Provide the (x, y) coordinate of the cell's center where the given text is located.  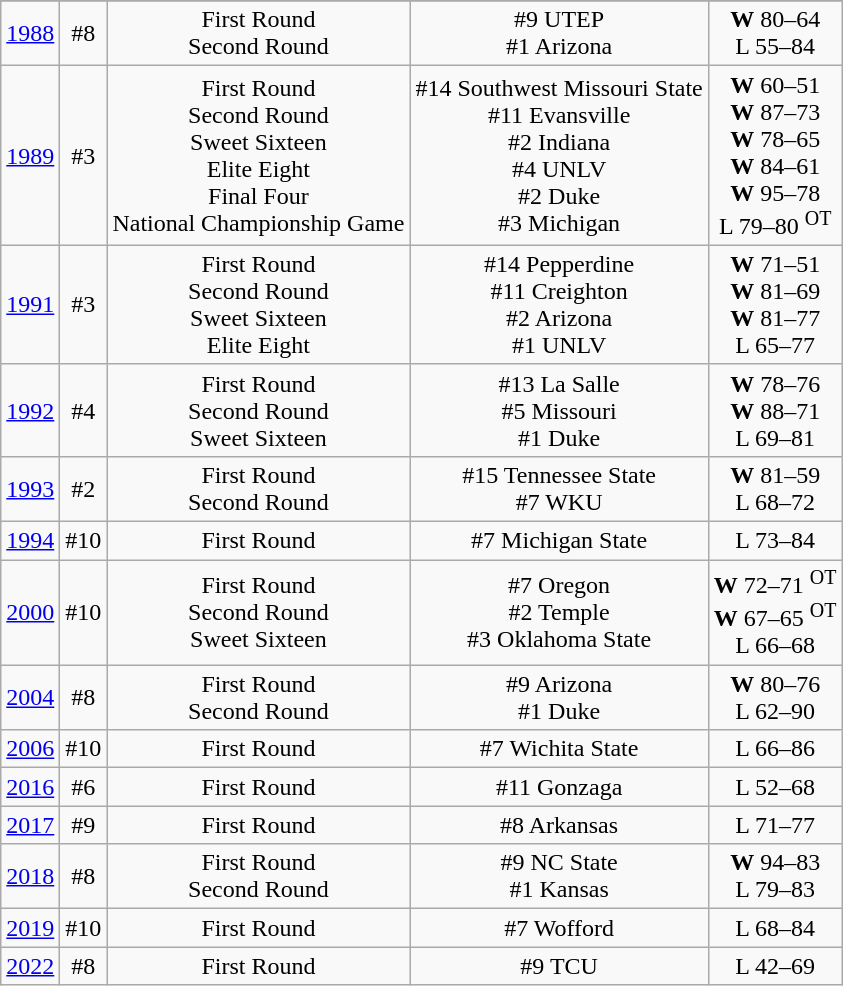
1988 (30, 34)
#8 Arkansas (559, 825)
2004 (30, 698)
L 42–69 (775, 966)
#9 Arizona#1 Duke (559, 698)
W 80–76L 62–90 (775, 698)
#7 Wofford (559, 928)
First RoundSecond RoundSweet SixteenElite EightFinal FourNational Championship Game (258, 156)
W 94–83L 79–83 (775, 876)
L 66–86 (775, 749)
#6 (84, 787)
1994 (30, 541)
1992 (30, 410)
1991 (30, 304)
L 71–77 (775, 825)
#11 Gonzaga (559, 787)
2019 (30, 928)
2018 (30, 876)
2022 (30, 966)
W 71–51W 81–69W 81–77L 65–77 (775, 304)
#9 TCU (559, 966)
2017 (30, 825)
2016 (30, 787)
W 81–59L 68–72 (775, 488)
W 72–71 OTW 67–65 OTL 66–68 (775, 612)
#7 Oregon#2 Temple#3 Oklahoma State (559, 612)
#14 Pepperdine#11 Creighton#2 Arizona#1 UNLV (559, 304)
First RoundSecond RoundSweet SixteenElite Eight (258, 304)
#4 (84, 410)
W 78–76W 88–71L 69–81 (775, 410)
W 60–51W 87–73W 78–65W 84–61W 95–78L 79–80 OT (775, 156)
L 73–84 (775, 541)
#13 La Salle#5 Missouri#1 Duke (559, 410)
#7 Michigan State (559, 541)
#9 UTEP#1 Arizona (559, 34)
#14 Southwest Missouri State#11 Evansville#2 Indiana#4 UNLV#2 Duke#3 Michigan (559, 156)
2006 (30, 749)
#2 (84, 488)
#9 NC State #1 Kansas (559, 876)
1989 (30, 156)
#15 Tennessee State#7 WKU (559, 488)
2000 (30, 612)
#7 Wichita State (559, 749)
L 52–68 (775, 787)
1993 (30, 488)
L 68–84 (775, 928)
#9 (84, 825)
W 80–64L 55–84 (775, 34)
